From the cell containing the given text, extract its center point as [x, y] coordinate. 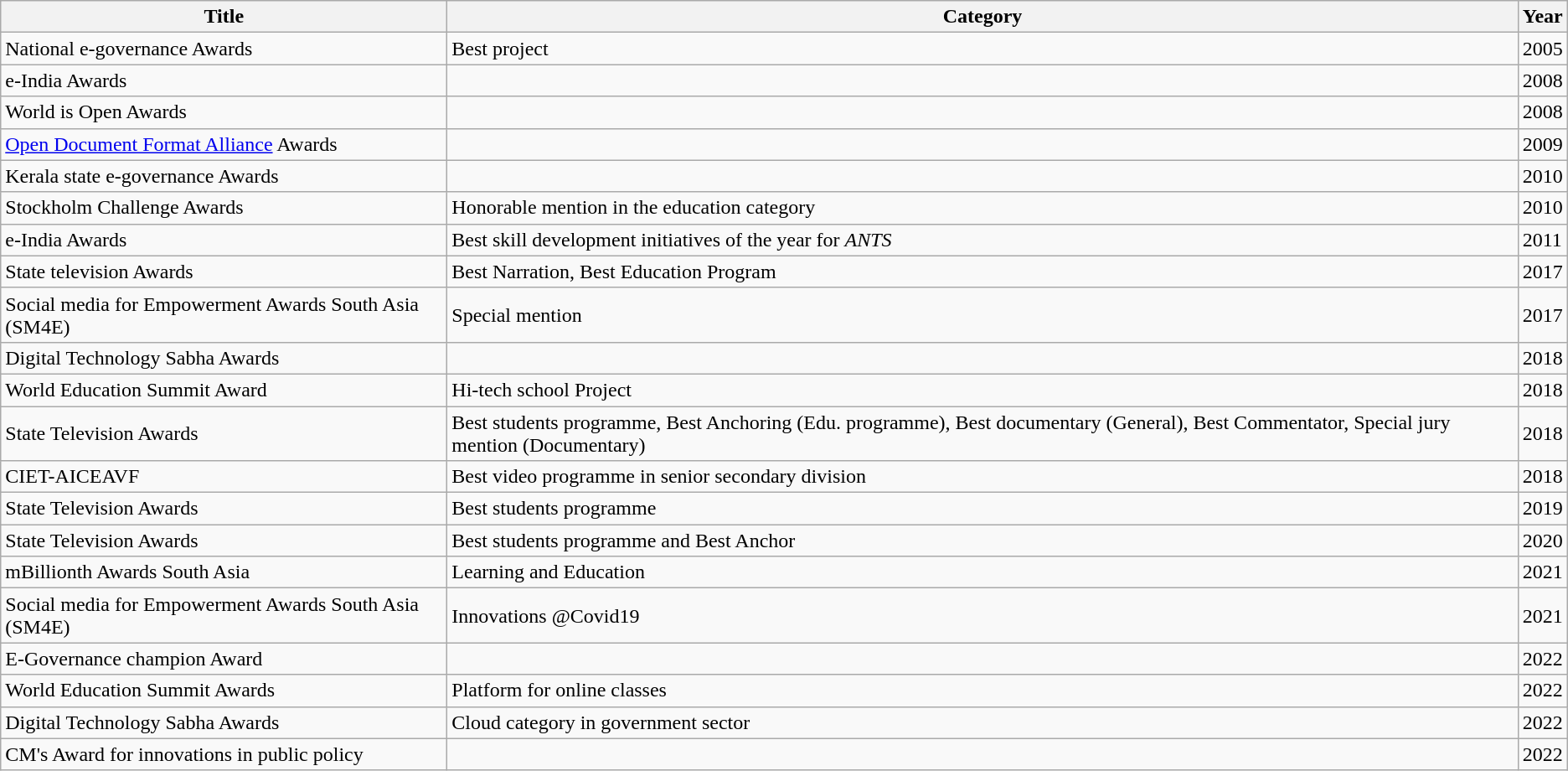
Platform for online classes [983, 691]
2020 [1543, 541]
World Education Summit Award [224, 390]
Title [224, 17]
National e-governance Awards [224, 49]
Year [1543, 17]
World is Open Awards [224, 112]
Cloud category in government sector [983, 722]
2011 [1543, 240]
2005 [1543, 49]
E-Governance champion Award [224, 659]
Learning and Education [983, 572]
Best skill development initiatives of the year for ANTS [983, 240]
Kerala state e-governance Awards [224, 176]
CIET-AICEAVF [224, 477]
2009 [1543, 144]
Honorable mention in the education category [983, 208]
Category [983, 17]
CM's Award for innovations in public policy [224, 754]
mBillionth Awards South Asia [224, 572]
Best students programme, Best Anchoring (Edu. programme), Best documentary (General), Best Commentator, Special jury mention (Documentary) [983, 432]
Best students programme and Best Anchor [983, 541]
2019 [1543, 509]
World Education Summit Awards [224, 691]
Best students programme [983, 509]
Best Narration, Best Education Program [983, 272]
Best video programme in senior secondary division [983, 477]
Hi-tech school Project [983, 390]
Innovations @Covid19 [983, 615]
Open Document Format Alliance Awards [224, 144]
Stockholm Challenge Awards [224, 208]
Special mention [983, 315]
State television Awards [224, 272]
Best project [983, 49]
